Scan for the cell matching the given text and deliver its [X, Y] coordinate at center. 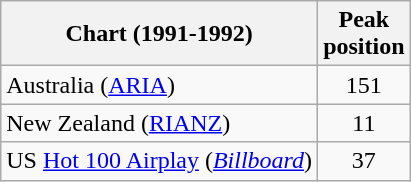
Peakposition [364, 34]
New Zealand (RIANZ) [160, 123]
US Hot 100 Airplay (Billboard) [160, 161]
11 [364, 123]
37 [364, 161]
Australia (ARIA) [160, 85]
Chart (1991-1992) [160, 34]
151 [364, 85]
